Identify which cell holds the provided text, then report its [x, y] central coordinate. 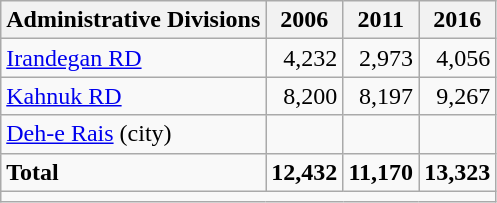
Irandegan RD [134, 58]
2,973 [381, 58]
Administrative Divisions [134, 20]
4,056 [458, 58]
Total [134, 172]
Deh-e Rais (city) [134, 134]
8,197 [381, 96]
2006 [304, 20]
2016 [458, 20]
2011 [381, 20]
Kahnuk RD [134, 96]
11,170 [381, 172]
4,232 [304, 58]
12,432 [304, 172]
9,267 [458, 96]
13,323 [458, 172]
8,200 [304, 96]
